Identify which cell holds the provided text, then report its (x, y) central coordinate. 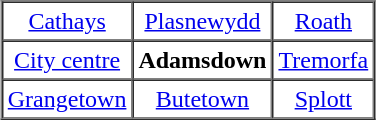
Cathays (68, 22)
Tremorfa (323, 60)
Adamsdown (202, 60)
Roath (323, 22)
Plasnewydd (202, 22)
Grangetown (68, 100)
Splott (323, 100)
Butetown (202, 100)
City centre (68, 60)
